Determine the (X, Y) coordinate at the center of the cell enclosing the given text.  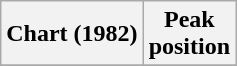
Chart (1982) (72, 34)
Peakposition (189, 34)
